Search for the cell housing the specified text and yield its (x, y) center coordinate. 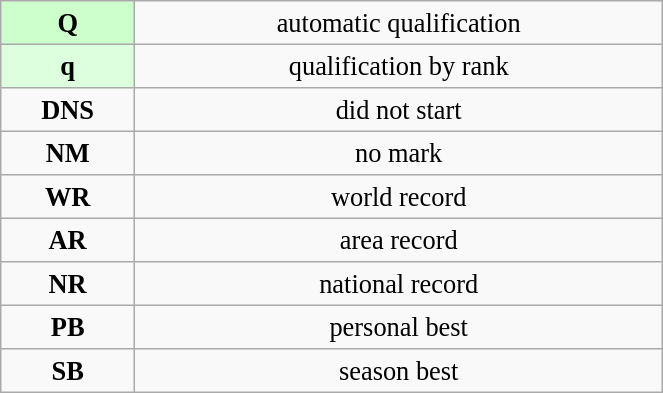
personal best (399, 327)
season best (399, 371)
world record (399, 197)
SB (68, 371)
did not start (399, 109)
q (68, 66)
DNS (68, 109)
NM (68, 153)
AR (68, 240)
WR (68, 197)
automatic qualification (399, 22)
PB (68, 327)
Q (68, 22)
national record (399, 284)
no mark (399, 153)
qualification by rank (399, 66)
area record (399, 240)
NR (68, 284)
